For the text-containing cell, return its midpoint in [X, Y] coordinate format. 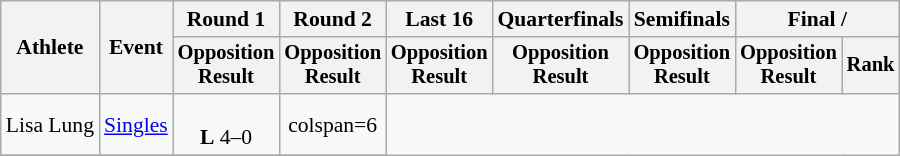
colspan=6 [332, 124]
Round 2 [332, 19]
L 4–0 [226, 124]
Event [136, 48]
Final / [817, 19]
Singles [136, 124]
Round 1 [226, 19]
Quarterfinals [561, 19]
Semifinals [682, 19]
Lisa Lung [50, 124]
Last 16 [440, 19]
Athlete [50, 48]
Rank [871, 66]
